Output the [X, Y] coordinate of the center of the cell containing the given text.  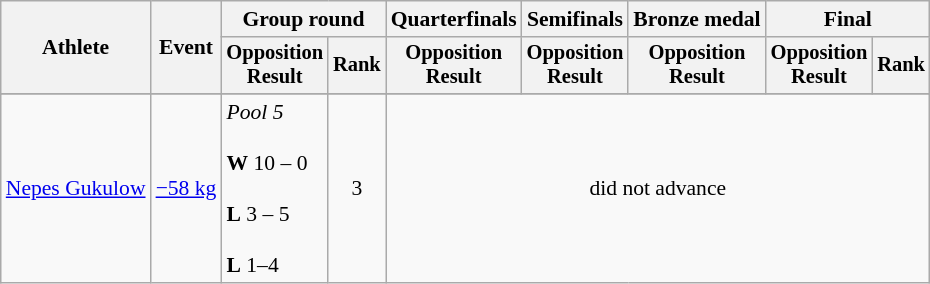
−58 kg [186, 188]
Bronze medal [696, 19]
Event [186, 48]
Final [848, 19]
Group round [303, 19]
Athlete [76, 48]
did not advance [658, 188]
Nepes Gukulow [76, 188]
3 [357, 188]
Quarterfinals [454, 19]
Pool 5W 10 – 0L 3 – 5L 1–4 [274, 188]
Semifinals [576, 19]
